For the text-containing cell, return its midpoint in [x, y] coordinate format. 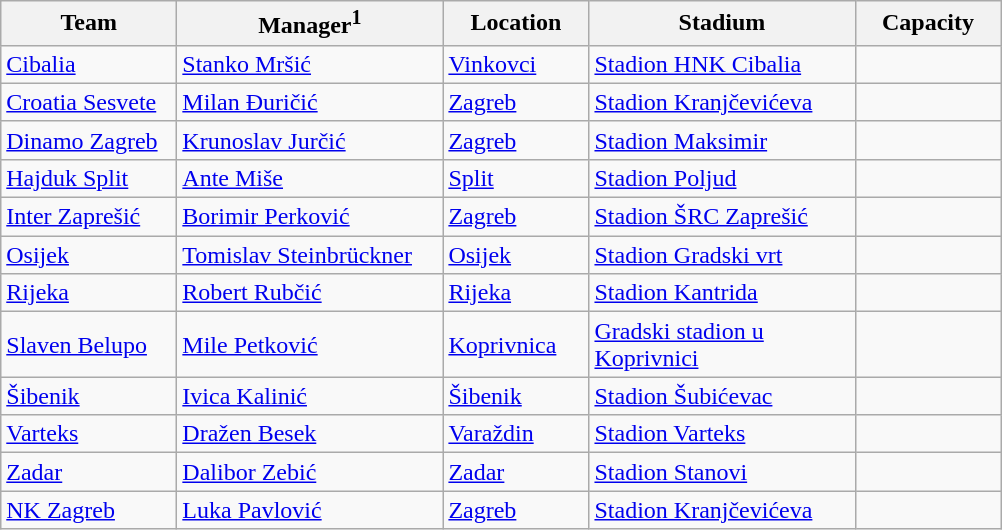
Stadion Varteks [722, 434]
Stadion Šubićevac [722, 396]
Capacity [928, 24]
Robert Rubčić [310, 293]
Ivica Kalinić [310, 396]
Slaven Belupo [89, 344]
Mile Petković [310, 344]
Varaždin [516, 434]
Stadion ŠRC Zaprešić [722, 217]
Manager1 [310, 24]
Cibalia [89, 64]
Stanko Mršić [310, 64]
Stadion Poljud [722, 178]
Vinkovci [516, 64]
Milan Đuričić [310, 102]
Team [89, 24]
Varteks [89, 434]
Hajduk Split [89, 178]
Luka Pavlović [310, 510]
Stadium [722, 24]
Koprivnica [516, 344]
Stadion Stanovi [722, 472]
Split [516, 178]
Tomislav Steinbrückner [310, 255]
Croatia Sesvete [89, 102]
Stadion HNK Cibalia [722, 64]
Krunoslav Jurčić [310, 140]
Dalibor Zebić [310, 472]
Dražen Besek [310, 434]
Stadion Gradski vrt [722, 255]
Stadion Kantrida [722, 293]
Location [516, 24]
Ante Miše [310, 178]
Inter Zaprešić [89, 217]
Borimir Perković [310, 217]
Dinamo Zagreb [89, 140]
NK Zagreb [89, 510]
Gradski stadion u Koprivnici [722, 344]
Stadion Maksimir [722, 140]
